For the text-containing cell, return its midpoint in (X, Y) coordinate format. 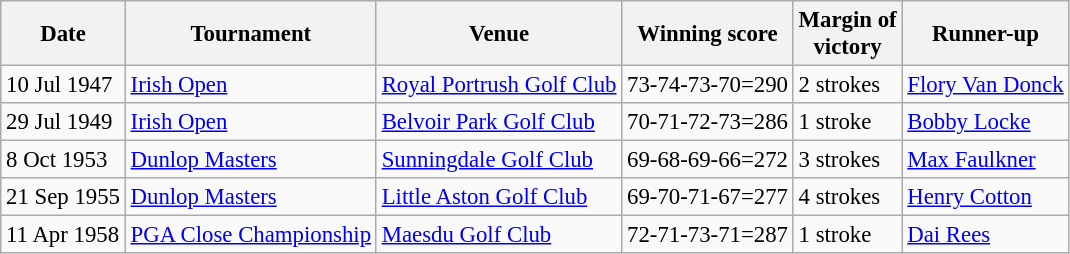
Henry Cotton (986, 197)
10 Jul 1947 (63, 85)
Date (63, 34)
Dai Rees (986, 235)
Venue (498, 34)
69-68-69-66=272 (708, 160)
4 strokes (848, 197)
Little Aston Golf Club (498, 197)
8 Oct 1953 (63, 160)
Sunningdale Golf Club (498, 160)
Maesdu Golf Club (498, 235)
72-71-73-71=287 (708, 235)
21 Sep 1955 (63, 197)
73-74-73-70=290 (708, 85)
Max Faulkner (986, 160)
Royal Portrush Golf Club (498, 85)
29 Jul 1949 (63, 122)
Bobby Locke (986, 122)
Margin ofvictory (848, 34)
70-71-72-73=286 (708, 122)
2 strokes (848, 85)
Tournament (250, 34)
Flory Van Donck (986, 85)
Runner-up (986, 34)
PGA Close Championship (250, 235)
69-70-71-67=277 (708, 197)
3 strokes (848, 160)
11 Apr 1958 (63, 235)
Belvoir Park Golf Club (498, 122)
Winning score (708, 34)
